Capture the cell that displays the provided text and extract its (x, y) central coordinate. 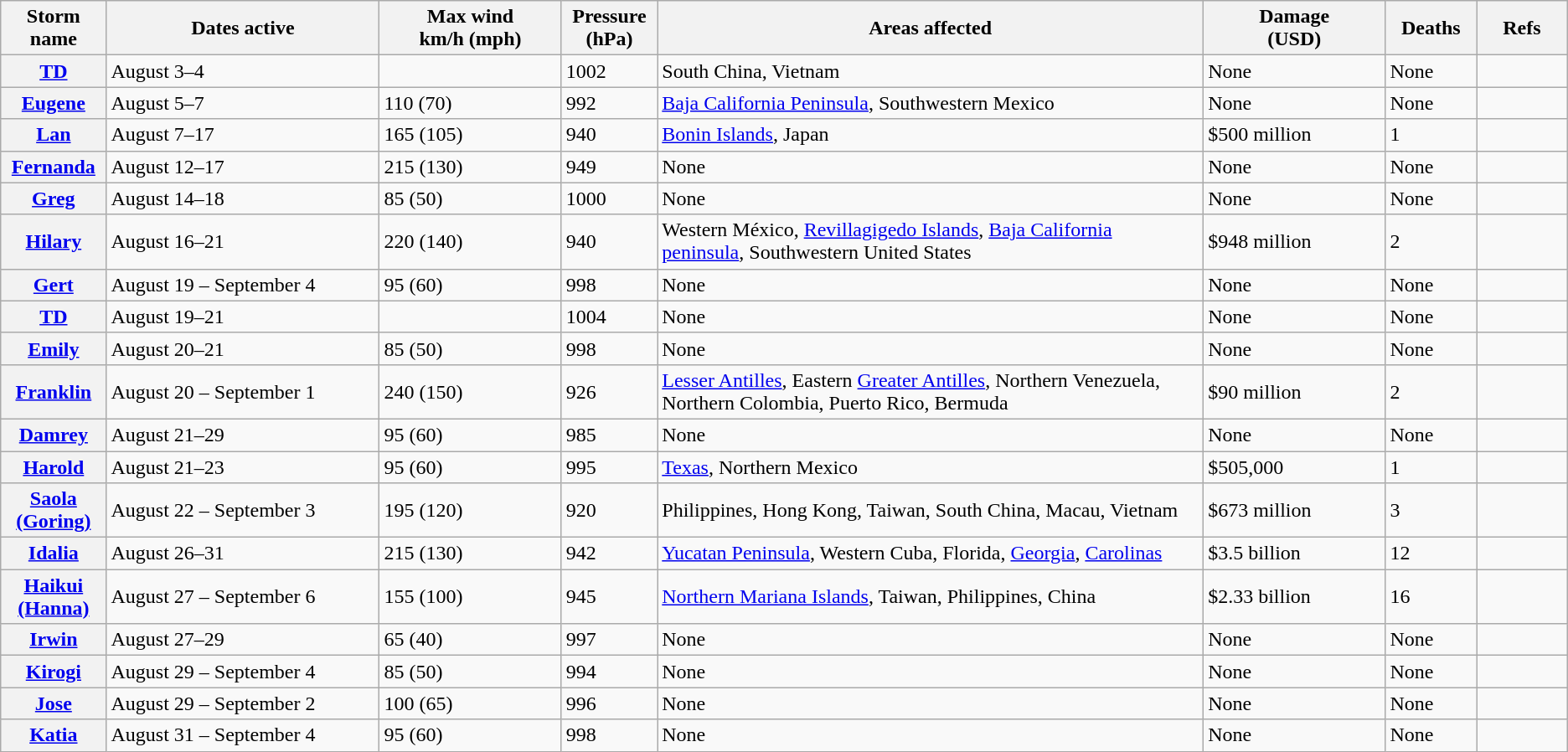
August 14–18 (243, 198)
Kirogi (54, 672)
August 20 – September 1 (243, 392)
Texas, Northern Mexico (931, 466)
195 (120) (471, 511)
Katia (54, 735)
220 (140) (471, 241)
165 (105) (471, 135)
Max windkm/h (mph) (471, 28)
Storm name (54, 28)
945 (610, 596)
Franklin (54, 392)
Baja California Peninsula, Southwestern Mexico (931, 103)
Pressure(hPa) (610, 28)
$500 million (1295, 135)
Dates active (243, 28)
985 (610, 435)
Fernanda (54, 167)
Yucatan Peninsula, Western Cuba, Florida, Georgia, Carolinas (931, 554)
August 16–21 (243, 241)
100 (65) (471, 703)
Bonin Islands, Japan (931, 135)
August 29 – September 2 (243, 703)
Irwin (54, 640)
1002 (610, 71)
August 21–29 (243, 435)
Emily (54, 348)
65 (40) (471, 640)
997 (610, 640)
Areas affected (931, 28)
August 19 – September 4 (243, 285)
August 7–17 (243, 135)
12 (1431, 554)
994 (610, 672)
Saola (Goring) (54, 511)
August 19–21 (243, 317)
Harold (54, 466)
Haikui (Hanna) (54, 596)
Damrey (54, 435)
240 (150) (471, 392)
Lesser Antilles, Eastern Greater Antilles, Northern Venezuela, Northern Colombia, Puerto Rico, Bermuda (931, 392)
$2.33 billion (1295, 596)
August 22 – September 3 (243, 511)
996 (610, 703)
August 5–7 (243, 103)
August 31 – September 4 (243, 735)
Eugene (54, 103)
Damage(USD) (1295, 28)
August 21–23 (243, 466)
942 (610, 554)
110 (70) (471, 103)
$505,000 (1295, 466)
August 29 – September 4 (243, 672)
$3.5 billion (1295, 554)
Gert (54, 285)
155 (100) (471, 596)
August 27–29 (243, 640)
South China, Vietnam (931, 71)
$90 million (1295, 392)
995 (610, 466)
$673 million (1295, 511)
920 (610, 511)
August 27 – September 6 (243, 596)
1000 (610, 198)
16 (1431, 596)
Greg (54, 198)
3 (1431, 511)
August 12–17 (243, 167)
August 3–4 (243, 71)
Lan (54, 135)
Deaths (1431, 28)
August 26–31 (243, 554)
1004 (610, 317)
$948 million (1295, 241)
992 (610, 103)
Western México, Revillagigedo Islands, Baja California peninsula, Southwestern United States (931, 241)
Jose (54, 703)
Northern Mariana Islands, Taiwan, Philippines, China (931, 596)
August 20–21 (243, 348)
949 (610, 167)
Hilary (54, 241)
Philippines, Hong Kong, Taiwan, South China, Macau, Vietnam (931, 511)
Idalia (54, 554)
Refs (1523, 28)
926 (610, 392)
